Return the (x, y) coordinate for the center point of the cell that contains the specified text.  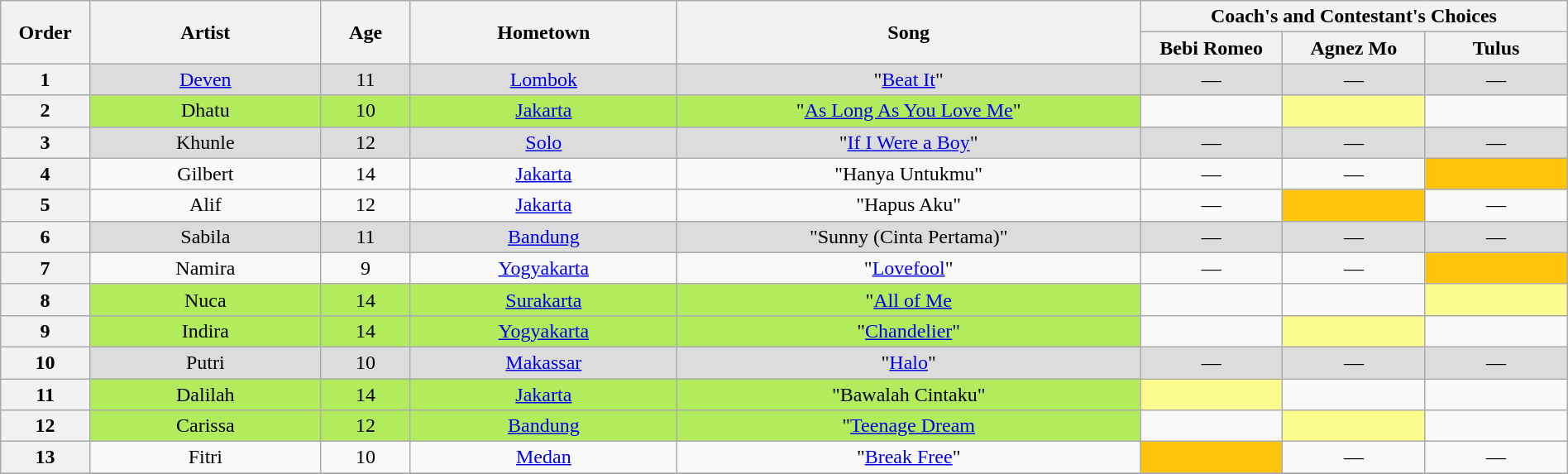
"Halo" (909, 362)
Gilbert (205, 174)
Namira (205, 268)
2 (45, 111)
"Bawalah Cintaku" (909, 395)
"Lovefool" (909, 268)
Artist (205, 32)
Solo (544, 142)
4 (45, 174)
Agnez Mo (1354, 48)
"Hapus Aku" (909, 205)
Medan (544, 457)
5 (45, 205)
"Beat It" (909, 79)
Khunle (205, 142)
"If I Were a Boy" (909, 142)
6 (45, 237)
"Teenage Dream (909, 426)
Alif (205, 205)
"Hanya Untukmu" (909, 174)
8 (45, 299)
Nuca (205, 299)
Lombok (544, 79)
Coach's and Contestant's Choices (1355, 17)
Fitri (205, 457)
Dalilah (205, 395)
Age (366, 32)
Bebi Romeo (1212, 48)
Putri (205, 362)
"Break Free" (909, 457)
"All of Me (909, 299)
7 (45, 268)
Deven (205, 79)
Hometown (544, 32)
Carissa (205, 426)
"Chandelier" (909, 331)
"Sunny (Cinta Pertama)" (909, 237)
Tulus (1496, 48)
Surakarta (544, 299)
Indira (205, 331)
Song (909, 32)
Makassar (544, 362)
13 (45, 457)
3 (45, 142)
Dhatu (205, 111)
1 (45, 79)
Order (45, 32)
Sabila (205, 237)
"As Long As You Love Me" (909, 111)
